Capture the cell that displays the provided text and extract its [X, Y] central coordinate. 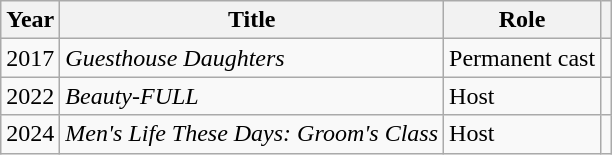
Men's Life These Days: Groom's Class [252, 134]
Beauty-FULL [252, 96]
2017 [30, 58]
Permanent cast [522, 58]
Role [522, 20]
Guesthouse Daughters [252, 58]
2024 [30, 134]
Year [30, 20]
2022 [30, 96]
Title [252, 20]
